Extract the (X, Y) coordinate from the center of the cell holding the provided text.  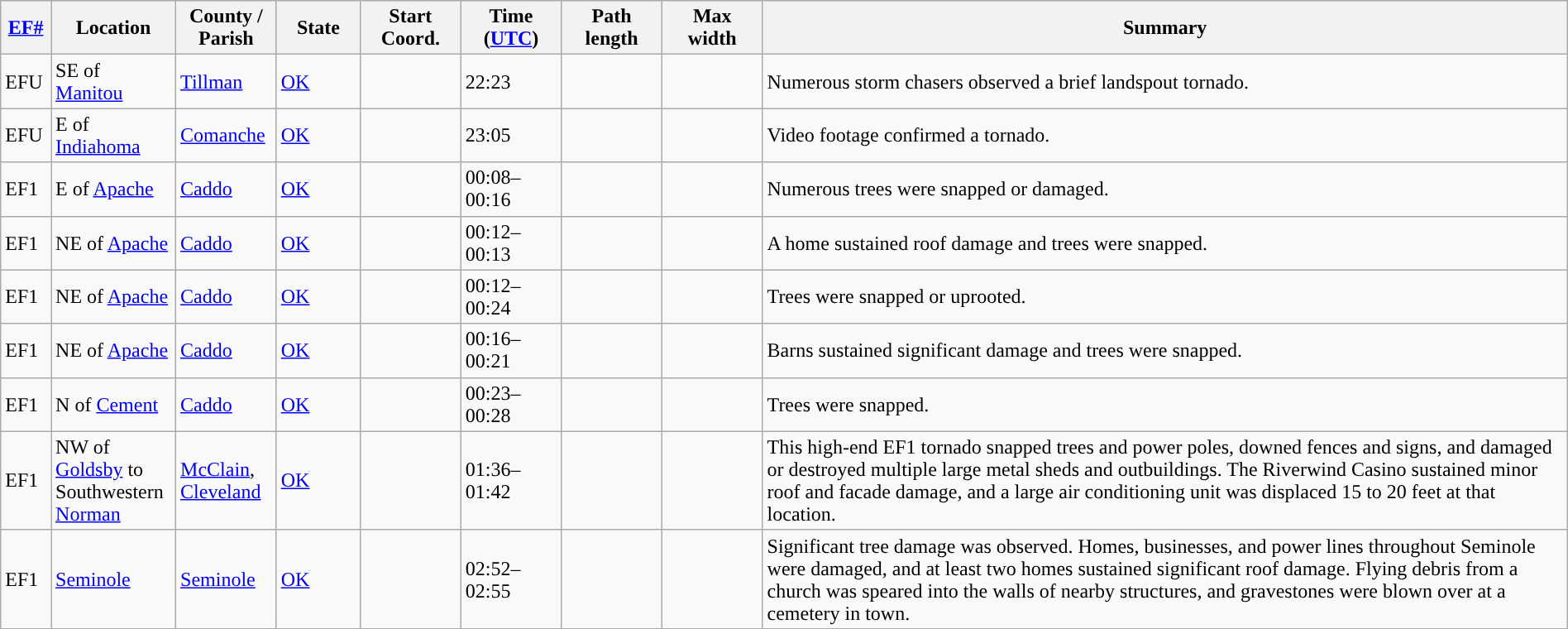
01:36–01:42 (511, 480)
Trees were snapped or uprooted. (1164, 296)
Summary (1164, 28)
Barns sustained significant damage and trees were snapped. (1164, 351)
Path length (612, 28)
Video footage confirmed a tornado. (1164, 136)
Numerous storm chasers observed a brief landspout tornado. (1164, 81)
00:12–00:24 (511, 296)
McClain, Cleveland (227, 480)
Time (UTC) (511, 28)
23:05 (511, 136)
EF# (26, 28)
Max width (712, 28)
02:52–02:55 (511, 579)
County / Parish (227, 28)
N of Cement (114, 404)
SE of Manitou (114, 81)
Location (114, 28)
22:23 (511, 81)
E of Indiahoma (114, 136)
State (318, 28)
Numerous trees were snapped or damaged. (1164, 189)
A home sustained roof damage and trees were snapped. (1164, 243)
Trees were snapped. (1164, 404)
00:08–00:16 (511, 189)
00:16–00:21 (511, 351)
00:23–00:28 (511, 404)
E of Apache (114, 189)
Start Coord. (411, 28)
Tillman (227, 81)
NW of Goldsby to Southwestern Norman (114, 480)
00:12–00:13 (511, 243)
Comanche (227, 136)
